Search for the cell housing the specified text and yield its (X, Y) center coordinate. 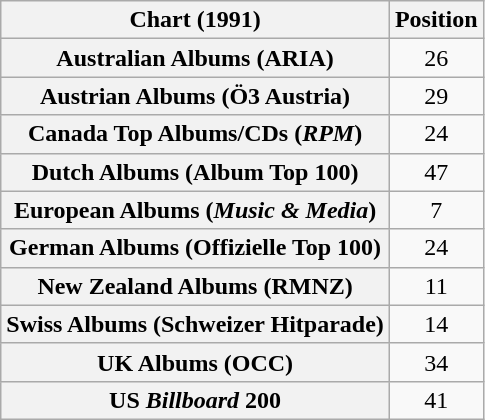
German Albums (Offizielle Top 100) (196, 248)
11 (436, 286)
41 (436, 400)
47 (436, 172)
Chart (1991) (196, 20)
14 (436, 324)
Dutch Albums (Album Top 100) (196, 172)
7 (436, 210)
Swiss Albums (Schweizer Hitparade) (196, 324)
UK Albums (OCC) (196, 362)
Austrian Albums (Ö3 Austria) (196, 96)
Position (436, 20)
European Albums (Music & Media) (196, 210)
US Billboard 200 (196, 400)
New Zealand Albums (RMNZ) (196, 286)
26 (436, 58)
29 (436, 96)
Canada Top Albums/CDs (RPM) (196, 134)
Australian Albums (ARIA) (196, 58)
34 (436, 362)
